Extract the (X, Y) coordinate from the center of the cell holding the provided text.  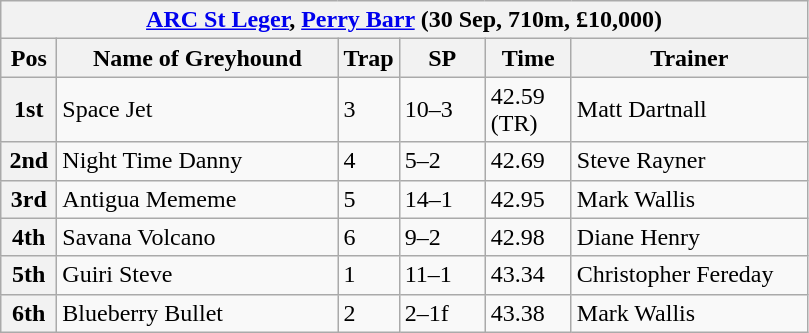
Trainer (689, 58)
Trap (368, 58)
11–1 (442, 275)
Matt Dartnall (689, 110)
3rd (29, 199)
Space Jet (198, 110)
Pos (29, 58)
14–1 (442, 199)
10–3 (442, 110)
4 (368, 161)
2–1f (442, 313)
42.59 (TR) (528, 110)
5th (29, 275)
42.95 (528, 199)
1st (29, 110)
5 (368, 199)
4th (29, 237)
Time (528, 58)
Blueberry Bullet (198, 313)
SP (442, 58)
43.38 (528, 313)
43.34 (528, 275)
ARC St Leger, Perry Barr (30 Sep, 710m, £10,000) (404, 20)
42.69 (528, 161)
42.98 (528, 237)
Savana Volcano (198, 237)
2nd (29, 161)
9–2 (442, 237)
3 (368, 110)
Steve Rayner (689, 161)
Christopher Fereday (689, 275)
2 (368, 313)
6 (368, 237)
Guiri Steve (198, 275)
Night Time Danny (198, 161)
Name of Greyhound (198, 58)
Diane Henry (689, 237)
6th (29, 313)
5–2 (442, 161)
Antigua Mememe (198, 199)
1 (368, 275)
